For the text-containing cell, return its midpoint in [x, y] coordinate format. 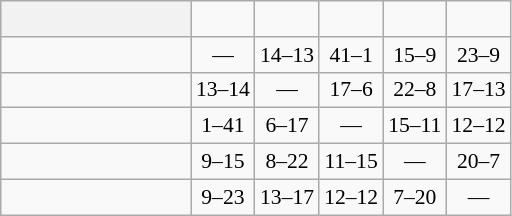
41–1 [351, 55]
15–9 [414, 55]
1–41 [223, 126]
14–13 [287, 55]
17–13 [478, 90]
20–7 [478, 162]
6–17 [287, 126]
9–15 [223, 162]
23–9 [478, 55]
9–23 [223, 197]
22–8 [414, 90]
7–20 [414, 197]
15–11 [414, 126]
11–15 [351, 162]
13–17 [287, 197]
8–22 [287, 162]
17–6 [351, 90]
13–14 [223, 90]
